Find where the given text appears and provide that cell's center as [X, Y] coordinate. 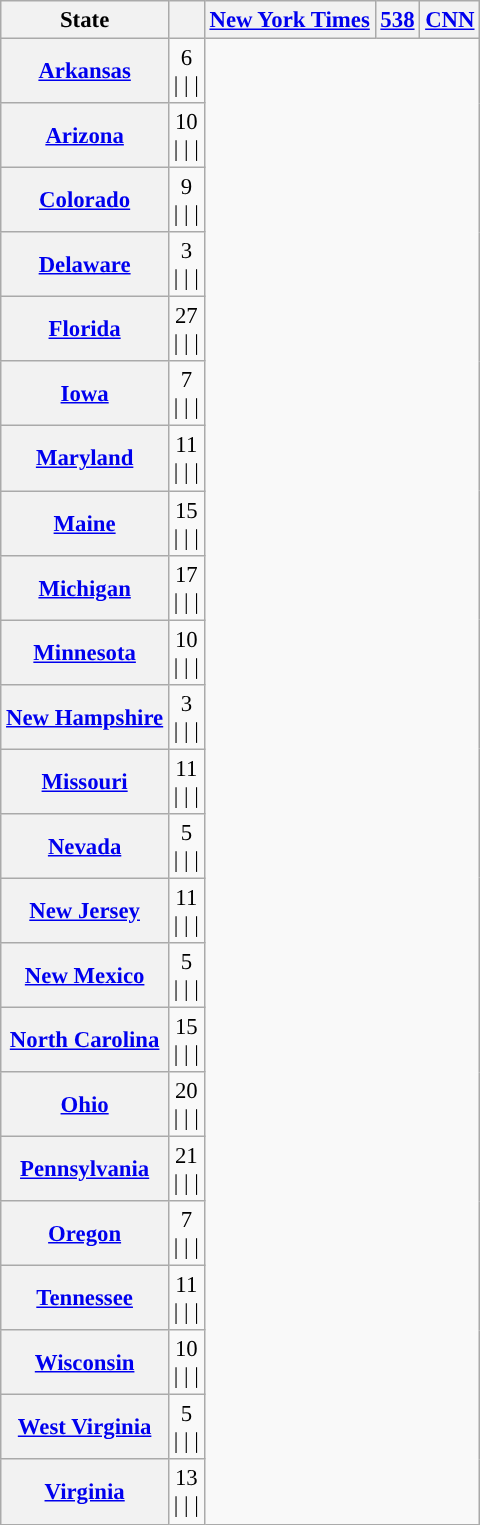
Iowa [85, 394]
6 | | | [186, 72]
20 | | | [186, 1104]
Virginia [85, 1492]
Ohio [85, 1104]
Maine [85, 524]
Oregon [85, 1234]
17 | | | [186, 588]
Maryland [85, 458]
13 | | | [186, 1492]
State [85, 20]
CNN [450, 20]
Arkansas [85, 72]
9 | | | [186, 200]
Arizona [85, 136]
Tennessee [85, 1298]
North Carolina [85, 1040]
538 [398, 20]
New York Times [290, 20]
New Mexico [85, 976]
Nevada [85, 846]
Delaware [85, 264]
Missouri [85, 782]
Wisconsin [85, 1362]
Colorado [85, 200]
21 | | | [186, 1170]
Minnesota [85, 652]
27 | | | [186, 330]
Michigan [85, 588]
West Virginia [85, 1428]
New Jersey [85, 910]
New Hampshire [85, 716]
Florida [85, 330]
Pennsylvania [85, 1170]
